Locate the cell with the specified text and output its (X, Y) center coordinate. 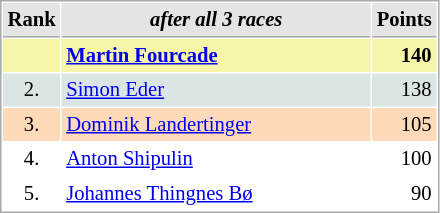
90 (404, 194)
105 (404, 124)
4. (32, 158)
Dominik Landertinger (216, 124)
Anton Shipulin (216, 158)
after all 3 races (216, 20)
3. (32, 124)
5. (32, 194)
Johannes Thingnes Bø (216, 194)
138 (404, 90)
Rank (32, 20)
100 (404, 158)
2. (32, 90)
Martin Fourcade (216, 56)
Simon Eder (216, 90)
140 (404, 56)
Points (404, 20)
